Search for the cell housing the specified text and yield its (X, Y) center coordinate. 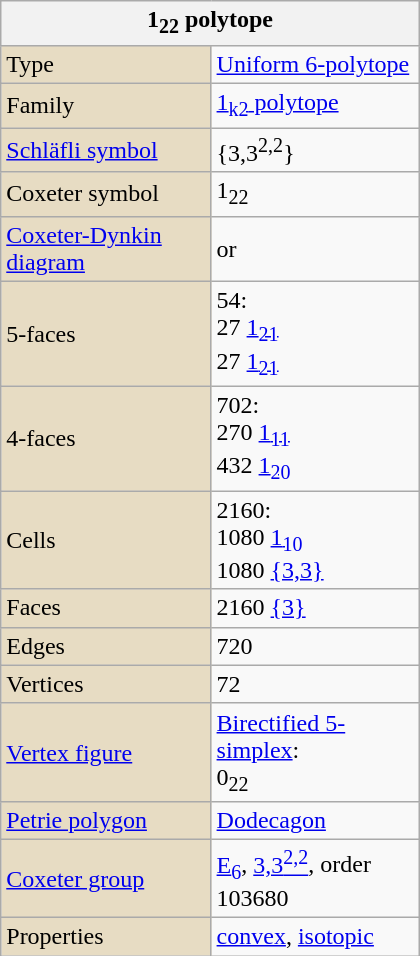
Birectified 5-simplex:022 (315, 752)
Coxeter symbol (106, 194)
720 (315, 646)
or (315, 248)
Coxeter group (106, 879)
4-faces (106, 438)
Cells (106, 540)
Petrie polygon (106, 821)
122 polytope (210, 23)
Edges (106, 646)
54:27 121 27 121 (315, 334)
2160 {3} (315, 608)
{3,32,2} (315, 150)
Dodecagon (315, 821)
Uniform 6-polytope (315, 64)
E6, 3,32,2, order 103680 (315, 879)
Faces (106, 608)
5-faces (106, 334)
Family (106, 105)
convex, isotopic (315, 936)
Coxeter-Dynkin diagram (106, 248)
122 (315, 194)
Vertex figure (106, 752)
Properties (106, 936)
72 (315, 684)
Schläfli symbol (106, 150)
2160:1080 110 1080 {3,3} (315, 540)
1k2 polytope (315, 105)
702:270 111 432 120 (315, 438)
Type (106, 64)
Vertices (106, 684)
